Identify which cell holds the provided text, then report its (X, Y) central coordinate. 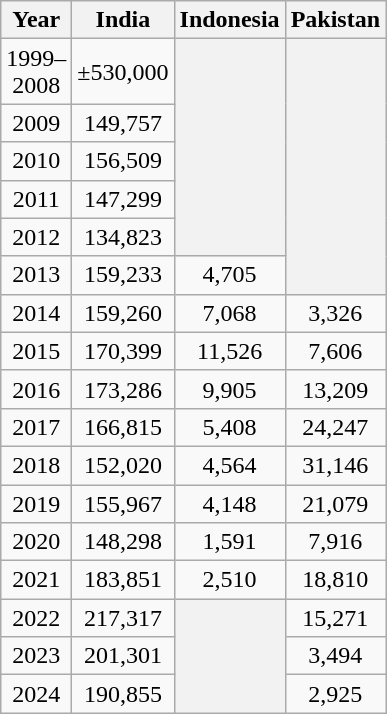
2019 (36, 503)
190,855 (123, 694)
9,905 (230, 389)
2015 (36, 351)
Pakistan (335, 20)
201,301 (123, 656)
18,810 (335, 580)
134,823 (123, 237)
2013 (36, 275)
147,299 (123, 199)
159,260 (123, 313)
183,851 (123, 580)
2009 (36, 123)
155,967 (123, 503)
India (123, 20)
4,148 (230, 503)
2023 (36, 656)
166,815 (123, 427)
170,399 (123, 351)
2,925 (335, 694)
4,564 (230, 465)
156,509 (123, 161)
148,298 (123, 542)
3,326 (335, 313)
5,408 (230, 427)
2,510 (230, 580)
2017 (36, 427)
4,705 (230, 275)
2016 (36, 389)
24,247 (335, 427)
13,209 (335, 389)
217,317 (123, 618)
±530,000 (123, 72)
11,526 (230, 351)
2021 (36, 580)
152,020 (123, 465)
2018 (36, 465)
1,591 (230, 542)
21,079 (335, 503)
1999–2008 (36, 72)
149,757 (123, 123)
2022 (36, 618)
2014 (36, 313)
2020 (36, 542)
173,286 (123, 389)
7,068 (230, 313)
Indonesia (230, 20)
2012 (36, 237)
15,271 (335, 618)
Year (36, 20)
159,233 (123, 275)
31,146 (335, 465)
7,606 (335, 351)
7,916 (335, 542)
2011 (36, 199)
2010 (36, 161)
2024 (36, 694)
3,494 (335, 656)
